Return (X, Y) of the center of cell containing provided text 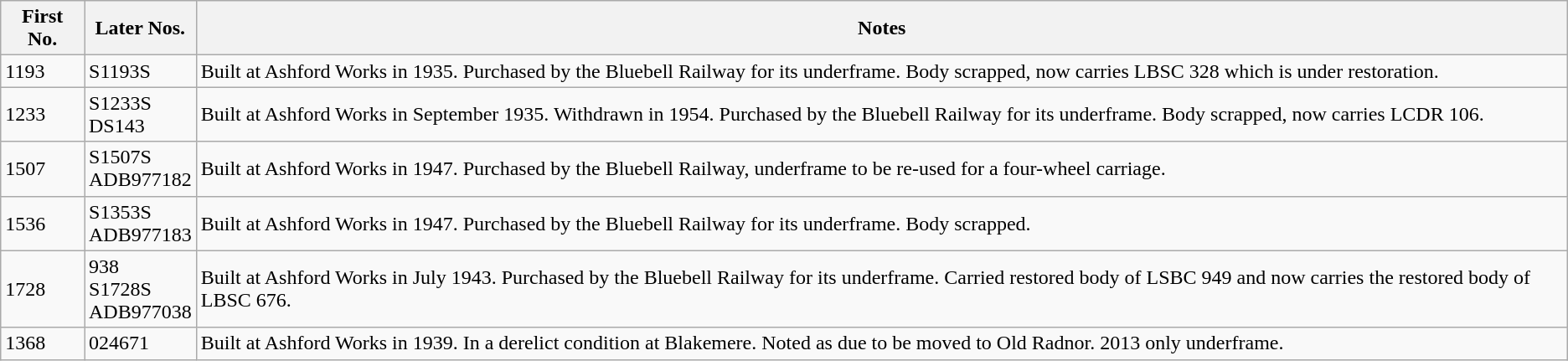
1233 (43, 114)
1536 (43, 223)
S1507SADB977182 (140, 169)
024671 (140, 343)
First No. (43, 28)
1728 (43, 289)
Built at Ashford Works in 1939. In a derelict condition at Blakemere. Noted as due to be moved to Old Radnor. 2013 only underframe. (881, 343)
Built at Ashford Works in 1947. Purchased by the Bluebell Railway for its underframe. Body scrapped. (881, 223)
1368 (43, 343)
938S1728SADB977038 (140, 289)
Later Nos. (140, 28)
Built at Ashford Works in 1935. Purchased by the Bluebell Railway for its underframe. Body scrapped, now carries LBSC 328 which is under restoration. (881, 71)
Built at Ashford Works in 1947. Purchased by the Bluebell Railway, underframe to be re-used for a four-wheel carriage. (881, 169)
1507 (43, 169)
Notes (881, 28)
1193 (43, 71)
S1233SDS143 (140, 114)
S1353SADB977183 (140, 223)
S1193S (140, 71)
